Determine the [X, Y] coordinate at the center of the cell enclosing the given text.  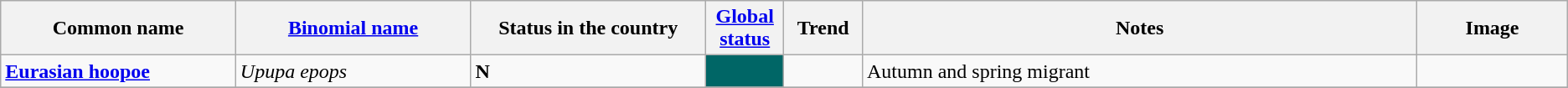
Global status [745, 28]
Upupa epops [353, 71]
Image [1493, 28]
Status in the country [588, 28]
Trend [823, 28]
Common name [119, 28]
Notes [1139, 28]
N [588, 71]
Autumn and spring migrant [1139, 71]
Eurasian hoopoe [119, 71]
Binomial name [353, 28]
